Pinpoint the cell where the given text exists, returning its [X, Y] midpoint coordinate. 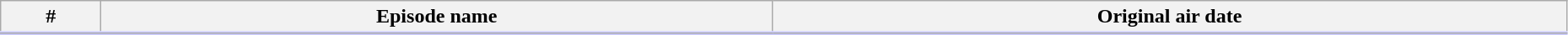
Original air date [1170, 17]
Episode name [437, 17]
# [51, 17]
